For the text-containing cell, return its midpoint in (x, y) coordinate format. 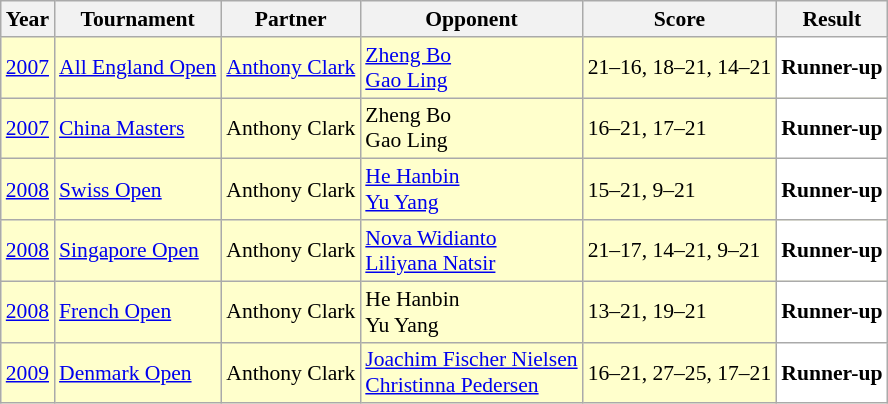
Swiss Open (138, 190)
Partner (290, 19)
Singapore Open (138, 250)
Year (28, 19)
21–17, 14–21, 9–21 (680, 250)
Denmark Open (138, 372)
16–21, 17–21 (680, 128)
13–21, 19–21 (680, 312)
21–16, 18–21, 14–21 (680, 68)
Score (680, 19)
Opponent (471, 19)
Tournament (138, 19)
Nova Widianto Liliyana Natsir (471, 250)
2009 (28, 372)
15–21, 9–21 (680, 190)
Joachim Fischer Nielsen Christinna Pedersen (471, 372)
China Masters (138, 128)
French Open (138, 312)
Result (832, 19)
16–21, 27–25, 17–21 (680, 372)
All England Open (138, 68)
